Return the [X, Y] coordinate for the center point of the cell that contains the specified text.  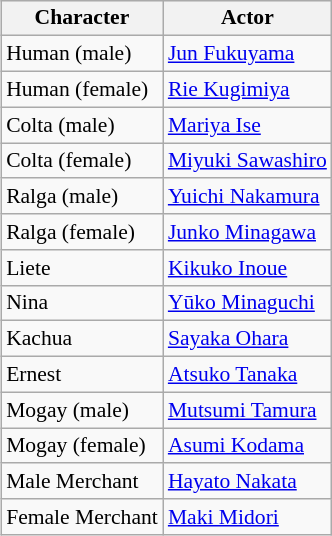
Yūko Minaguchi [248, 303]
Colta (female) [82, 161]
Ralga (male) [82, 196]
Female Merchant [82, 517]
Atsuko Tanaka [248, 374]
Actor [248, 18]
Kikuko Inoue [248, 268]
Mariya Ise [248, 125]
Colta (male) [82, 125]
Nina [82, 303]
Miyuki Sawashiro [248, 161]
Yuichi Nakamura [248, 196]
Mogay (female) [82, 446]
Junko Minagawa [248, 232]
Human (female) [82, 89]
Ralga (female) [82, 232]
Maki Midori [248, 517]
Asumi Kodama [248, 446]
Mutsumi Tamura [248, 410]
Liete [82, 268]
Kachua [82, 339]
Ernest [82, 374]
Rie Kugimiya [248, 89]
Mogay (male) [82, 410]
Male Merchant [82, 481]
Human (male) [82, 54]
Jun Fukuyama [248, 54]
Hayato Nakata [248, 481]
Character [82, 18]
Sayaka Ohara [248, 339]
